Return [x, y] of the center of cell containing provided text 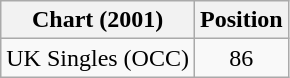
Position [241, 20]
Chart (2001) [98, 20]
UK Singles (OCC) [98, 58]
86 [241, 58]
